Pinpoint the cell where the given text exists, returning its [X, Y] midpoint coordinate. 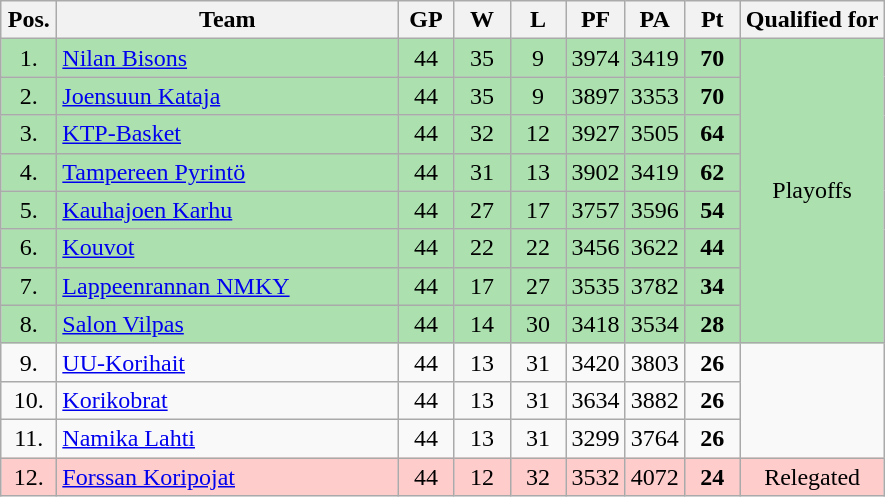
Korikobrat [228, 400]
Salon Vilpas [228, 324]
3532 [596, 477]
Joensuun Kataja [228, 96]
14 [482, 324]
4072 [654, 477]
3634 [596, 400]
Forssan Koripojat [228, 477]
3622 [654, 248]
6. [29, 248]
Pos. [29, 20]
3974 [596, 58]
PF [596, 20]
3782 [654, 286]
KTP-Basket [228, 134]
Pt [712, 20]
8. [29, 324]
Qualified for [812, 20]
24 [712, 477]
12. [29, 477]
3505 [654, 134]
W [482, 20]
10. [29, 400]
3757 [596, 210]
UU-Korihait [228, 362]
3534 [654, 324]
54 [712, 210]
GP [426, 20]
Playoffs [812, 191]
3. [29, 134]
34 [712, 286]
4. [29, 172]
Tampereen Pyrintö [228, 172]
3299 [596, 438]
2. [29, 96]
3353 [654, 96]
3927 [596, 134]
Namika Lahti [228, 438]
3803 [654, 362]
3596 [654, 210]
9. [29, 362]
5. [29, 210]
3418 [596, 324]
3764 [654, 438]
28 [712, 324]
11. [29, 438]
Lappeenrannan NMKY [228, 286]
Nilan Bisons [228, 58]
PA [654, 20]
3902 [596, 172]
3420 [596, 362]
3456 [596, 248]
64 [712, 134]
30 [538, 324]
7. [29, 286]
L [538, 20]
3897 [596, 96]
3882 [654, 400]
1. [29, 58]
Relegated [812, 477]
3535 [596, 286]
62 [712, 172]
Team [228, 20]
Kouvot [228, 248]
Kauhajoen Karhu [228, 210]
